Detect which cell encompasses the target text, then output its [x, y] center coordinate. 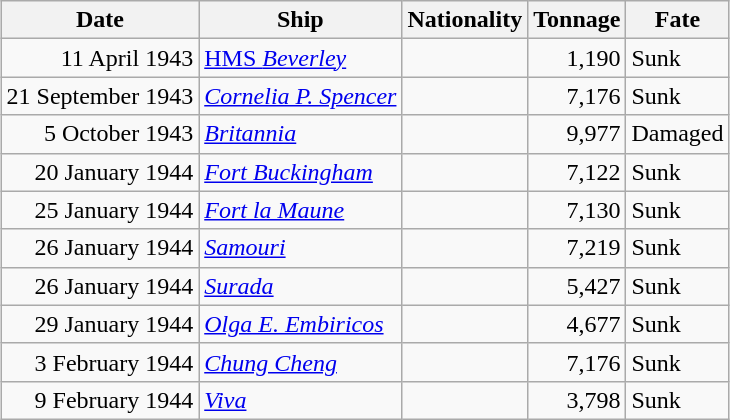
Surada [300, 286]
HMS Beverley [300, 58]
3 February 1944 [100, 362]
4,677 [577, 324]
Viva [300, 400]
20 January 1944 [100, 172]
11 April 1943 [100, 58]
5 October 1943 [100, 134]
3,798 [577, 400]
Damaged [678, 134]
Cornelia P. Spencer [300, 96]
Ship [300, 20]
9 February 1944 [100, 400]
Fort Buckingham [300, 172]
Samouri [300, 248]
5,427 [577, 286]
Olga E. Embiricos [300, 324]
1,190 [577, 58]
29 January 1944 [100, 324]
9,977 [577, 134]
Tonnage [577, 20]
Britannia [300, 134]
21 September 1943 [100, 96]
7,130 [577, 210]
Nationality [465, 20]
Date [100, 20]
7,219 [577, 248]
Fort la Maune [300, 210]
25 January 1944 [100, 210]
Fate [678, 20]
Chung Cheng [300, 362]
7,122 [577, 172]
